Return the [x, y] coordinate for the center point of the cell that contains the specified text.  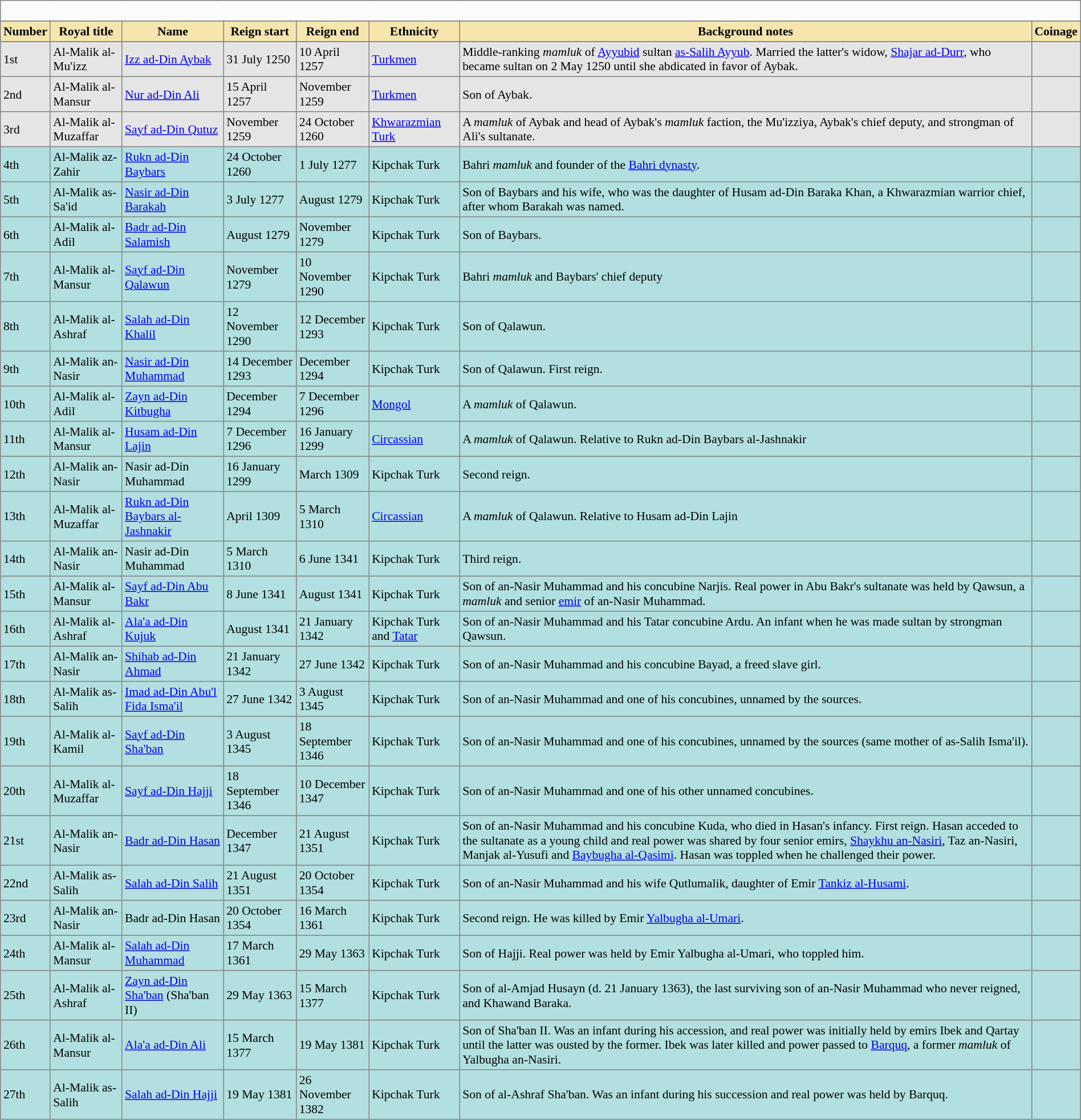
Salah ad-Din Salih [173, 883]
25th [25, 996]
April 1309 [260, 517]
Son of an-Nasir Muhammad and one of his concubines, unnamed by the sources. [746, 699]
December 1347 [260, 841]
Badr ad-Din Salamish [173, 234]
Son of an-Nasir Muhammad and one of his other unnamed concubines. [746, 790]
6 June 1341 [332, 559]
Kipchak Turk and Tatar [414, 629]
Bahri mamluk and Baybars' chief deputy [746, 277]
Reign end [332, 31]
21st [25, 841]
Rukn ad-Din Baybars al-Jashnakir [173, 517]
Nasir ad-Din Barakah [173, 200]
10 December 1347 [332, 790]
1 July 1277 [332, 164]
20th [25, 790]
Reign start [260, 31]
Son of Aybak. [746, 94]
Sayf ad-Din Hajji [173, 790]
17th [25, 664]
Zayn ad-Din Kitbugha [173, 404]
10 April 1257 [332, 59]
Mongol [414, 404]
31 July 1250 [260, 59]
Salah ad-Din Khalil [173, 326]
Son of Hajji. Real power was held by Emir Yalbugha al-Umari, who toppled him. [746, 953]
Ala'a ad-Din Kujuk [173, 629]
Shihab ad-Din Ahmad [173, 664]
23rd [25, 918]
7th [25, 277]
Royal title [86, 31]
A mamluk of Aybak and head of Aybak's mamluk faction, the Mu'izziya, Aybak's chief deputy, and strongman of Ali's sultanate. [746, 129]
Background notes [746, 31]
Son of Baybars. [746, 234]
26th [25, 1045]
17 March 1361 [260, 953]
Third reign. [746, 559]
A mamluk of Qalawun. Relative to Husam ad-Din Lajin [746, 517]
8 June 1341 [260, 594]
Imad ad-Din Abu'l Fida Isma'il [173, 699]
2nd [25, 94]
Sayf ad-Din Abu Bakr [173, 594]
12th [25, 474]
12 November 1290 [260, 326]
Son of an-Nasir Muhammad and his concubine Bayad, a freed slave girl. [746, 664]
27th [25, 1095]
1st [25, 59]
15 April 1257 [260, 94]
9th [25, 369]
10th [25, 404]
Zayn ad-Din Sha'ban (Sha'ban II) [173, 996]
Son of Qalawun. [746, 326]
4th [25, 164]
18th [25, 699]
5th [25, 200]
3rd [25, 129]
16 March 1361 [332, 918]
15th [25, 594]
24th [25, 953]
Al-Malik az-Zahir [86, 164]
Sayf ad-Din Qutuz [173, 129]
10 November 1290 [332, 277]
Ala'a ad-Din Ali [173, 1045]
22nd [25, 883]
Rukn ad-Din Baybars [173, 164]
Son of al-Amjad Husayn (d. 21 January 1363), the last surviving son of an-Nasir Muhammad who never reigned, and Khawand Baraka. [746, 996]
Son of Baybars and his wife, who was the daughter of Husam ad-Din Baraka Khan, a Khwarazmian warrior chief, after whom Barakah was named. [746, 200]
Salah ad-Din Muhammad [173, 953]
Salah ad-Din Hajji [173, 1095]
Son of Qalawun. First reign. [746, 369]
March 1309 [332, 474]
Second reign. [746, 474]
Son of al-Ashraf Sha'ban. Was an infant during his succession and real power was held by Barquq. [746, 1095]
6th [25, 234]
14th [25, 559]
Khwarazmian Turk [414, 129]
12 December 1293 [332, 326]
Number [25, 31]
Sayf ad-Din Sha'ban [173, 741]
Al-Malik as-Sa'id [86, 200]
14 December 1293 [260, 369]
A mamluk of Qalawun. [746, 404]
Second reign. He was killed by Emir Yalbugha al-Umari. [746, 918]
Sayf ad-Din Qalawun [173, 277]
8th [25, 326]
Ethnicity [414, 31]
Nur ad-Din Ali [173, 94]
26 November 1382 [332, 1095]
Al-Malik al-Mu'izz [86, 59]
Son of an-Nasir Muhammad and his wife Qutlumalik, daughter of Emir Tankiz al-Husami. [746, 883]
3 July 1277 [260, 200]
16th [25, 629]
Coinage [1056, 31]
Al-Malik al-Kamil [86, 741]
Husam ad-Din Lajin [173, 439]
Izz ad-Din Aybak [173, 59]
11th [25, 439]
Son of an-Nasir Muhammad and one of his concubines, unnamed by the sources (same mother of as-Salih Isma'il). [746, 741]
A mamluk of Qalawun. Relative to Rukn ad-Din Baybars al-Jashnakir [746, 439]
Name [173, 31]
19th [25, 741]
Son of an-Nasir Muhammad and his Tatar concubine Ardu. An infant when he was made sultan by strongman Qawsun. [746, 629]
Bahri mamluk and founder of the Bahri dynasty. [746, 164]
13th [25, 517]
